Extract the [x, y] coordinate from the center of the cell holding the provided text.  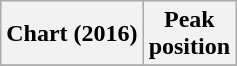
Chart (2016) [72, 34]
Peak position [189, 34]
